Pinpoint the cell where the given text exists, returning its (x, y) midpoint coordinate. 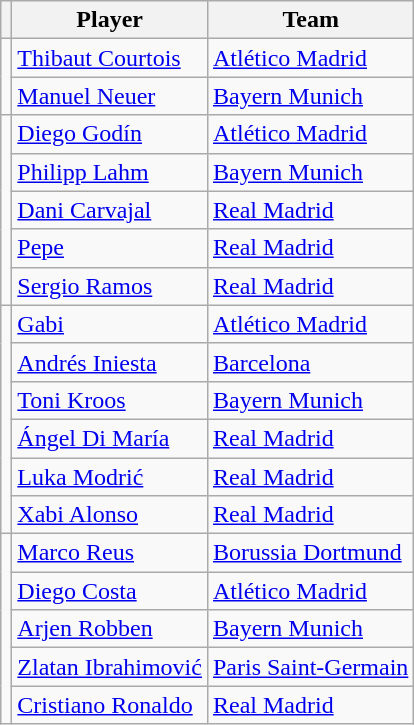
Xabi Alonso (110, 515)
Dani Carvajal (110, 210)
Marco Reus (110, 553)
Paris Saint-Germain (310, 667)
Thibaut Courtois (110, 58)
Toni Kroos (110, 400)
Player (110, 20)
Gabi (110, 324)
Philipp Lahm (110, 172)
Team (310, 20)
Ángel Di María (110, 438)
Arjen Robben (110, 629)
Pepe (110, 248)
Andrés Iniesta (110, 362)
Manuel Neuer (110, 96)
Barcelona (310, 362)
Luka Modrić (110, 477)
Sergio Ramos (110, 286)
Zlatan Ibrahimović (110, 667)
Cristiano Ronaldo (110, 705)
Diego Costa (110, 591)
Borussia Dortmund (310, 553)
Diego Godín (110, 134)
